Determine the (X, Y) coordinate at the center of the cell enclosing the given text.  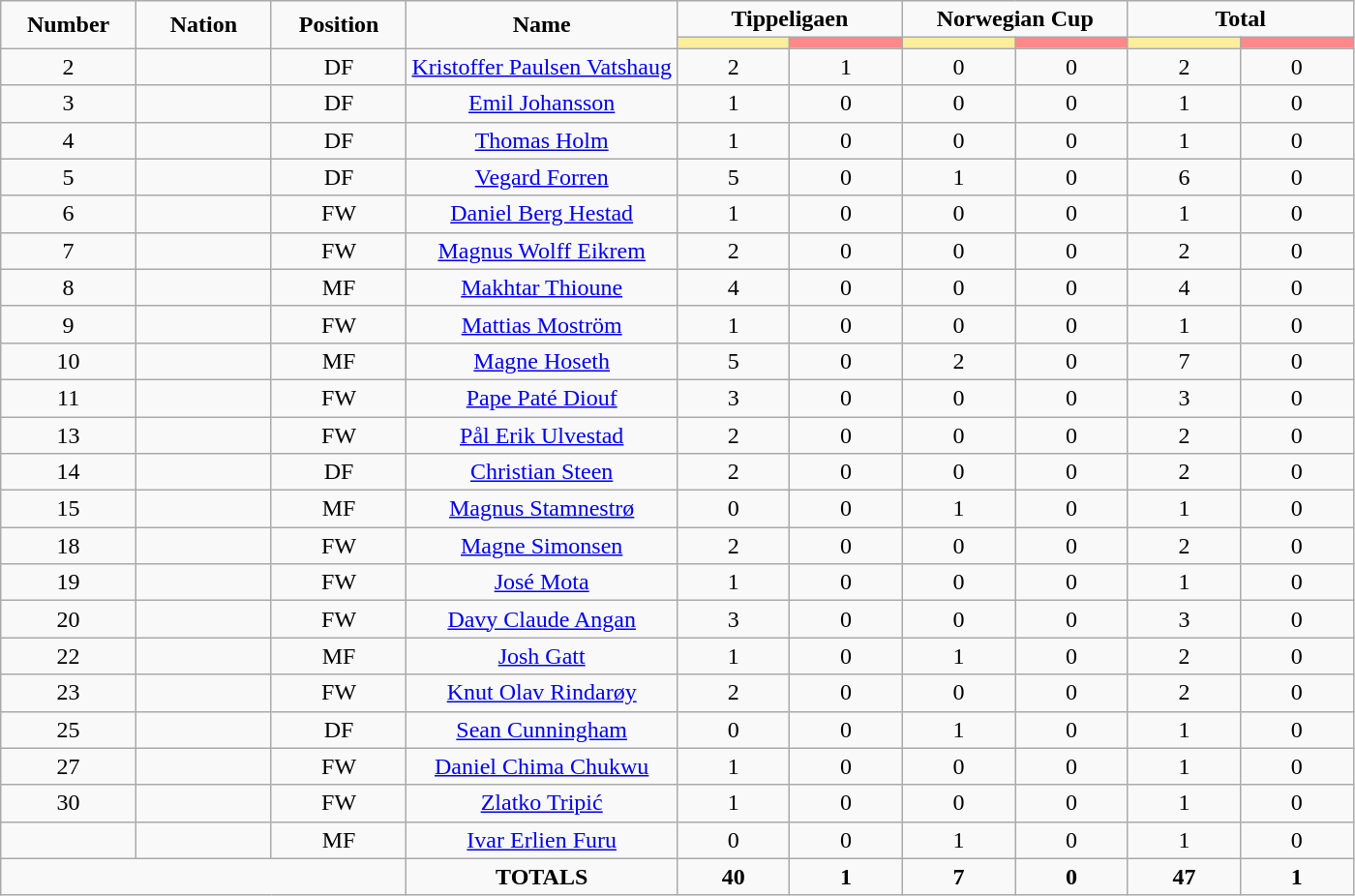
9 (69, 324)
Kristoffer Paulsen Vatshaug (542, 67)
47 (1184, 877)
TOTALS (542, 877)
27 (69, 766)
Christian Steen (542, 472)
Magne Hoseth (542, 361)
Norwegian Cup (1014, 19)
15 (69, 509)
Magnus Wolff Eikrem (542, 251)
Zlatko Tripić (542, 803)
8 (69, 287)
Davy Claude Angan (542, 619)
Name (542, 25)
Position (339, 25)
Tippeligaen (790, 19)
Thomas Holm (542, 140)
Daniel Chima Chukwu (542, 766)
Magnus Stamnestrø (542, 509)
Makhtar Thioune (542, 287)
Mattias Moström (542, 324)
Ivar Erlien Furu (542, 840)
22 (69, 656)
13 (69, 434)
Pape Paté Diouf (542, 398)
30 (69, 803)
Pål Erik Ulvestad (542, 434)
20 (69, 619)
Josh Gatt (542, 656)
25 (69, 730)
Daniel Berg Hestad (542, 214)
Vegard Forren (542, 177)
23 (69, 693)
Number (69, 25)
19 (69, 582)
11 (69, 398)
10 (69, 361)
Magne Simonsen (542, 546)
40 (733, 877)
Knut Olav Rindarøy (542, 693)
Nation (203, 25)
14 (69, 472)
Emil Johansson (542, 104)
José Mota (542, 582)
Sean Cunningham (542, 730)
18 (69, 546)
Total (1241, 19)
